Determine the (x, y) coordinate at the center of the cell enclosing the given text.  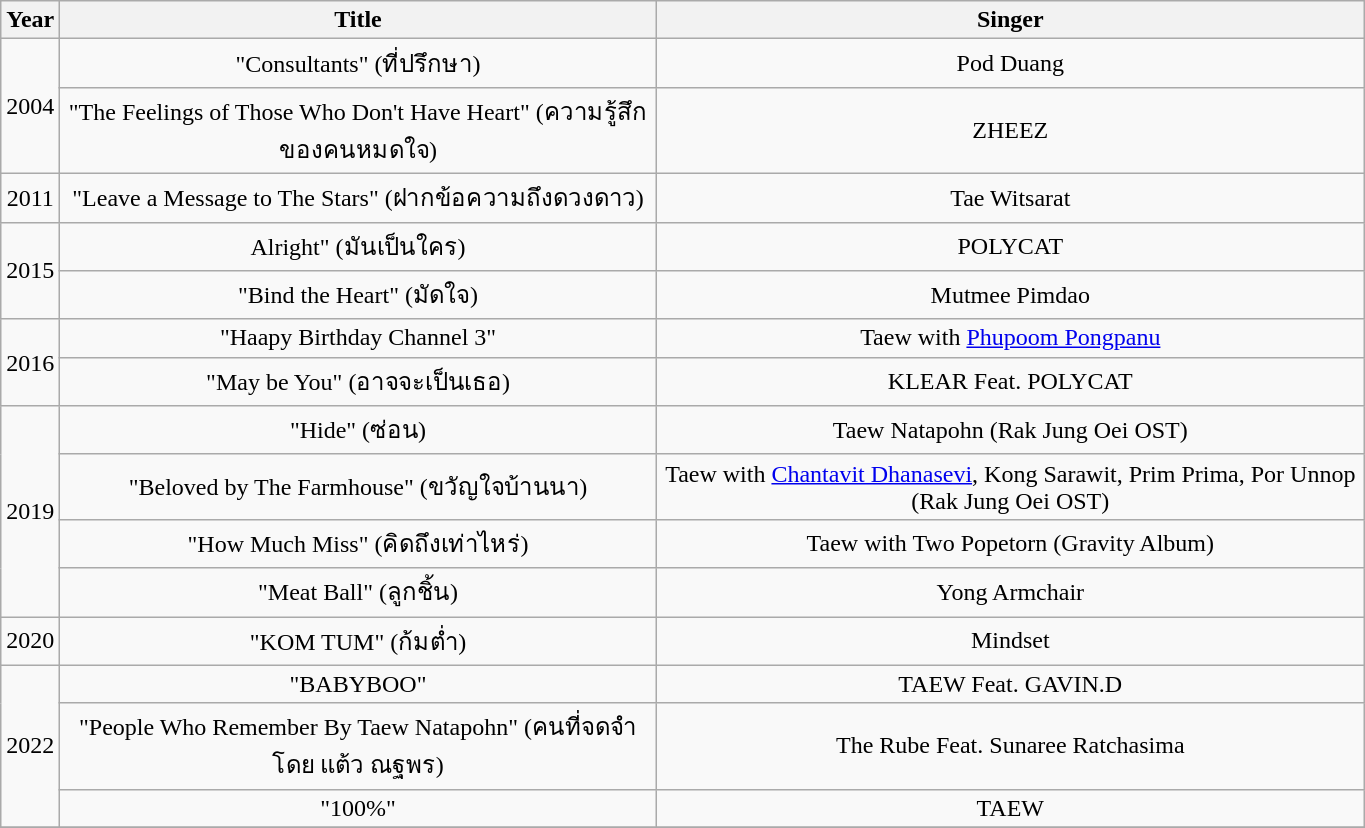
POLYCAT (1010, 246)
Title (358, 20)
2004 (30, 106)
"May be You" (อาจจะเป็นเธอ) (358, 382)
Taew with Chantavit Dhanasevi, Kong Sarawit, Prim Prima, Por Unnop (Rak Jung Oei OST) (1010, 486)
Taew with Phupoom Pongpanu (1010, 338)
2022 (30, 746)
The Rube Feat. Sunaree Ratchasima (1010, 746)
"Haapy Birthday Channel 3" (358, 338)
"100%" (358, 808)
Tae Witsarat (1010, 198)
"People Who Remember By Taew Natapohn" (คนที่จดจำ โดย แต้ว ณฐพร) (358, 746)
KLEAR Feat. POLYCAT (1010, 382)
Pod Duang (1010, 64)
"Meat Ball" (ลูกชิ้น) (358, 592)
Taew with Two Popetorn (Gravity Album) (1010, 544)
"Hide" (ซ่อน) (358, 430)
"KOM TUM" (ก้มต่ำ) (358, 640)
Mutmee Pimdao (1010, 296)
Yong Armchair (1010, 592)
2020 (30, 640)
"Leave a Message to The Stars" (ฝากข้อความถึงดวงดาว) (358, 198)
ZHEEZ (1010, 130)
Year (30, 20)
2016 (30, 362)
2011 (30, 198)
"The Feelings of Those Who Don't Have Heart" (ความรู้สึกของคนหมดใจ) (358, 130)
Singer (1010, 20)
"Beloved by The Farmhouse" (ขวัญใจบ้านนา) (358, 486)
"How Much Miss" (คิดถึงเท่าไหร่) (358, 544)
Mindset (1010, 640)
"BABYBOO" (358, 684)
TAEW Feat. GAVIN.D (1010, 684)
Taew Natapohn (Rak Jung Oei OST) (1010, 430)
2019 (30, 512)
Alright" (มันเป็นใคร) (358, 246)
"Consultants" (ที่ปรึกษา) (358, 64)
"Bind the Heart" (มัดใจ) (358, 296)
TAEW (1010, 808)
2015 (30, 270)
